Locate the cell with the specified text and output its [x, y] center coordinate. 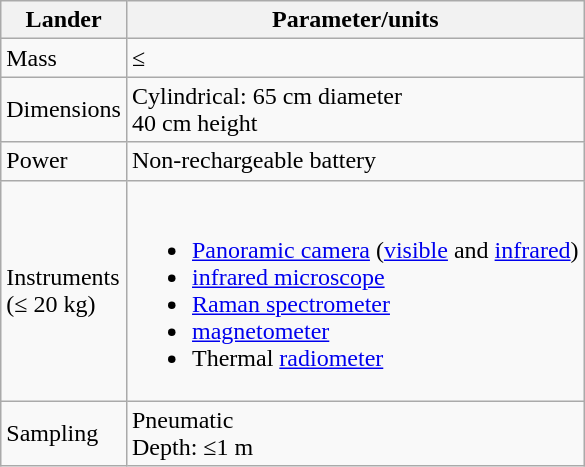
Instruments(≤ 20 kg) [64, 290]
Power [64, 161]
Dimensions [64, 110]
Sampling [64, 434]
Panoramic camera (visible and infrared)infrared microscopeRaman spectrometermagnetometerThermal radiometer [355, 290]
Lander [64, 20]
≤ [355, 58]
Non-rechargeable battery [355, 161]
PneumaticDepth: ≤1 m [355, 434]
Parameter/units [355, 20]
Cylindrical: 65 cm diameter40 cm height [355, 110]
Mass [64, 58]
